Capture the cell that displays the provided text and extract its (X, Y) central coordinate. 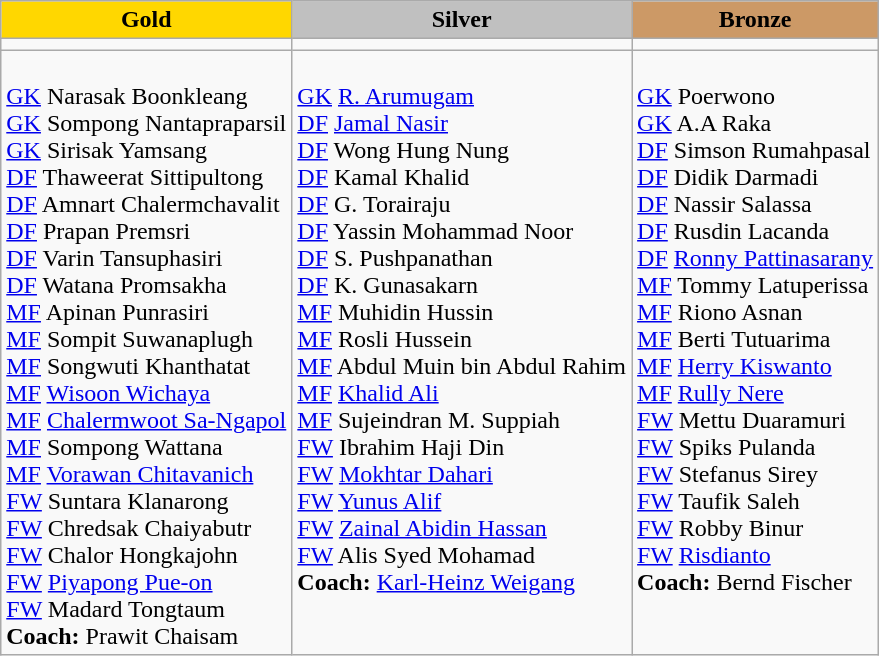
Bronze (756, 20)
Silver (462, 20)
Gold (146, 20)
